Locate the cell with the specified text and output its (x, y) center coordinate. 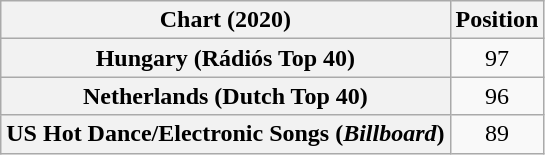
89 (497, 134)
Hungary (Rádiós Top 40) (226, 58)
Chart (2020) (226, 20)
97 (497, 58)
Netherlands (Dutch Top 40) (226, 96)
Position (497, 20)
US Hot Dance/Electronic Songs (Billboard) (226, 134)
96 (497, 96)
